Return (X, Y) of the center of cell containing provided text 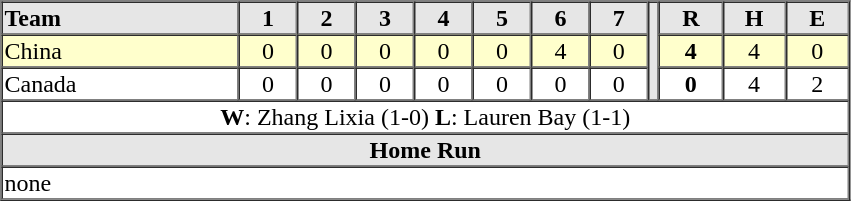
E (818, 18)
none (426, 182)
R (690, 18)
Canada (120, 84)
3 (385, 18)
China (120, 50)
1 (268, 18)
H (754, 18)
Team (120, 18)
7 (619, 18)
W: Zhang Lixia (1-0) L: Lauren Bay (1-1) (426, 116)
6 (560, 18)
5 (502, 18)
Home Run (426, 150)
